Return (X, Y) of the center of cell containing provided text 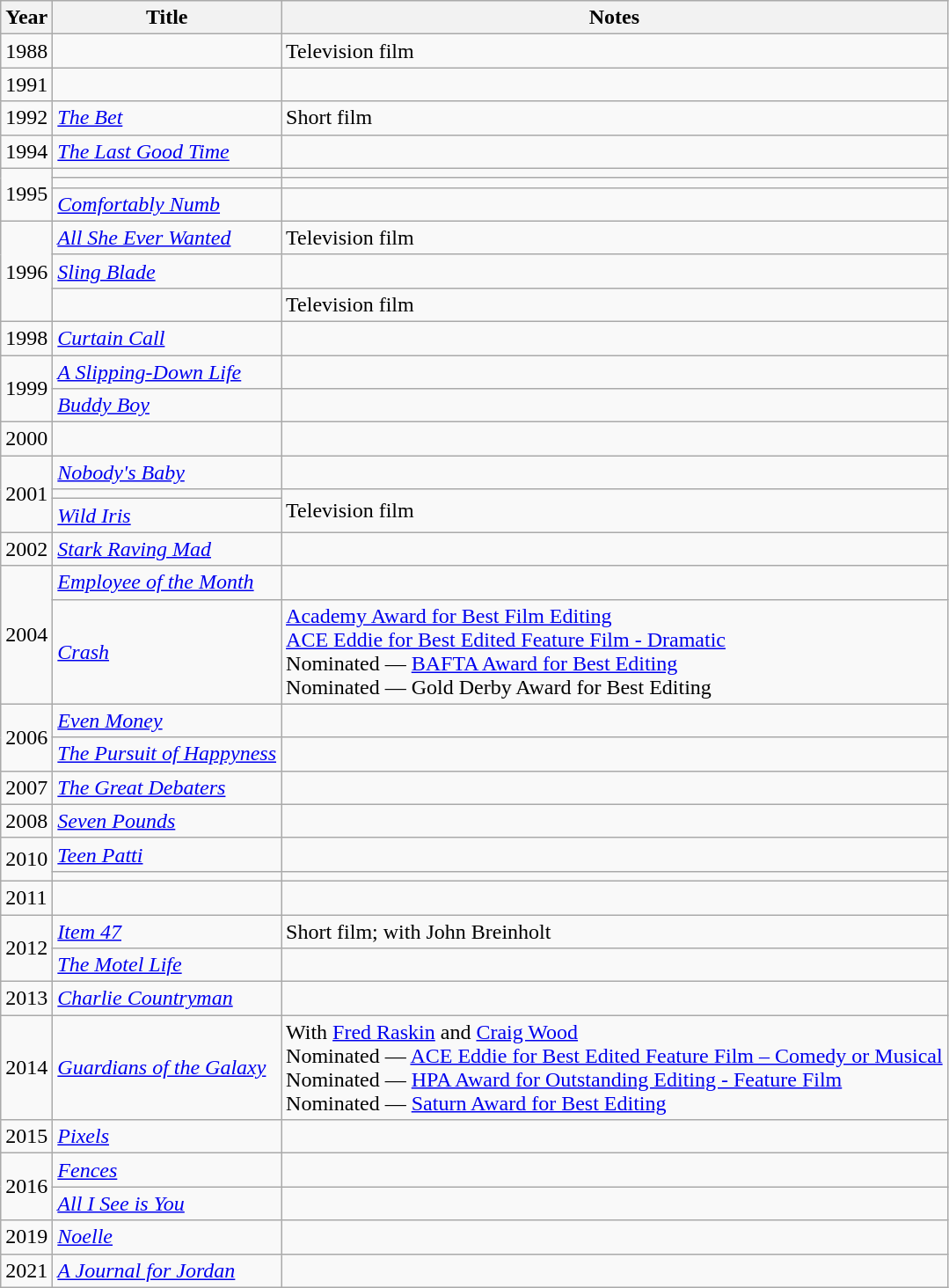
Stark Raving Mad (167, 549)
Short film (615, 118)
All I See is You (167, 1204)
2013 (26, 999)
Guardians of the Galaxy (167, 1068)
The Motel Life (167, 965)
1998 (26, 338)
Wild Iris (167, 516)
Charlie Countryman (167, 999)
Buddy Boy (167, 406)
1999 (26, 389)
Item 47 (167, 932)
2019 (26, 1237)
All She Ever Wanted (167, 238)
2010 (26, 859)
Fences (167, 1170)
2016 (26, 1187)
2000 (26, 439)
2007 (26, 787)
The Bet (167, 118)
A Slipping-Down Life (167, 372)
1992 (26, 118)
Teen Patti (167, 854)
Pixels (167, 1137)
2004 (26, 635)
The Last Good Time (167, 151)
Comfortably Numb (167, 204)
2021 (26, 1270)
2014 (26, 1068)
1994 (26, 151)
The Pursuit of Happyness (167, 754)
Even Money (167, 721)
2006 (26, 737)
1991 (26, 84)
Noelle (167, 1237)
2001 (26, 494)
Year (26, 18)
Sling Blade (167, 271)
Curtain Call (167, 338)
Employee of the Month (167, 582)
Short film; with John Breinholt (615, 932)
1995 (26, 194)
2011 (26, 897)
2002 (26, 549)
The Great Debaters (167, 787)
A Journal for Jordan (167, 1270)
2015 (26, 1137)
Crash (167, 651)
Seven Pounds (167, 821)
2012 (26, 948)
2008 (26, 821)
Notes (615, 18)
1988 (26, 51)
1996 (26, 271)
Title (167, 18)
Nobody's Baby (167, 472)
